Return (X, Y) of the center of cell containing provided text 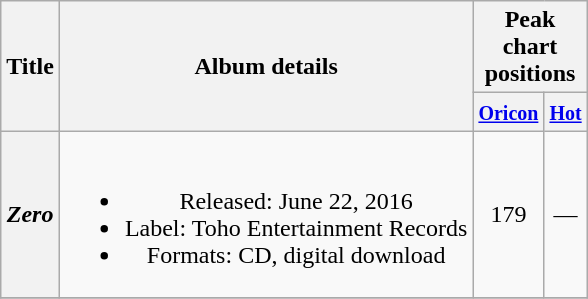
Peak chart positions (530, 47)
Title (30, 66)
Hot (566, 112)
Zero (30, 214)
— (566, 214)
Oricon (508, 112)
179 (508, 214)
Released: June 22, 2016Label: Toho Entertainment RecordsFormats: CD, digital download (266, 214)
Album details (266, 66)
